Scan for the cell matching the given text and deliver its (x, y) coordinate at center. 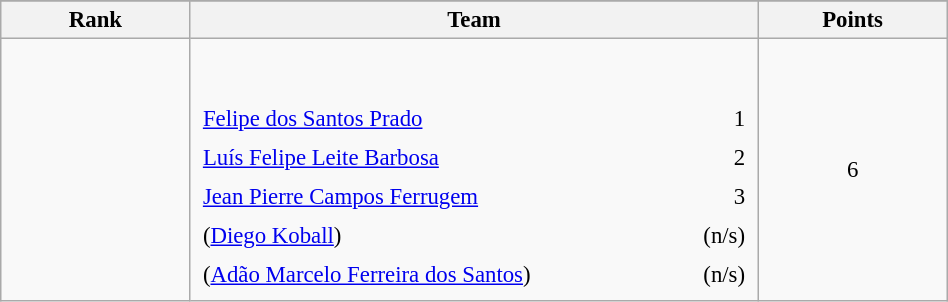
Points (852, 20)
3 (714, 197)
6 (852, 170)
(Adão Marcelo Ferreira dos Santos) (436, 275)
Team (474, 20)
2 (714, 158)
Rank (96, 20)
Luís Felipe Leite Barbosa (436, 158)
Felipe dos Santos Prado (436, 119)
Jean Pierre Campos Ferrugem (436, 197)
1 (714, 119)
(Diego Koball) (436, 236)
Felipe dos Santos Prado 1 Luís Felipe Leite Barbosa 2 Jean Pierre Campos Ferrugem 3 (Diego Koball) (n/s) (Adão Marcelo Ferreira dos Santos) (n/s) (474, 170)
